Identify which cell holds the provided text, then report its [x, y] central coordinate. 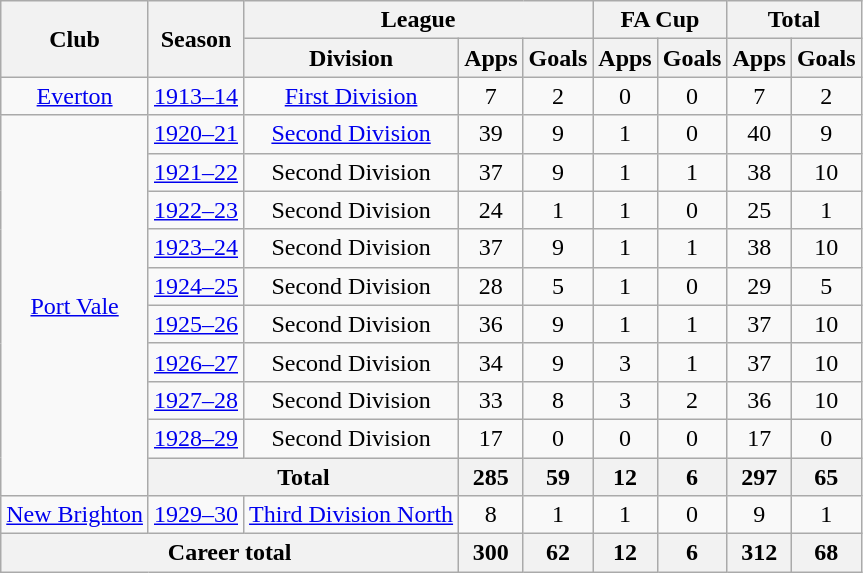
28 [491, 286]
68 [826, 553]
Season [196, 39]
297 [759, 477]
39 [491, 134]
1929–30 [196, 515]
34 [491, 362]
285 [491, 477]
24 [491, 210]
1926–27 [196, 362]
Club [75, 39]
Division [352, 58]
1921–22 [196, 172]
1920–21 [196, 134]
59 [558, 477]
New Brighton [75, 515]
FA Cup [660, 20]
1928–29 [196, 438]
Third Division North [352, 515]
300 [491, 553]
1924–25 [196, 286]
29 [759, 286]
312 [759, 553]
First Division [352, 96]
1913–14 [196, 96]
40 [759, 134]
Career total [230, 553]
1927–28 [196, 400]
1925–26 [196, 324]
League [418, 20]
65 [826, 477]
1923–24 [196, 248]
1922–23 [196, 210]
25 [759, 210]
Port Vale [75, 306]
Everton [75, 96]
33 [491, 400]
62 [558, 553]
